Return (x, y) of the center of cell containing provided text 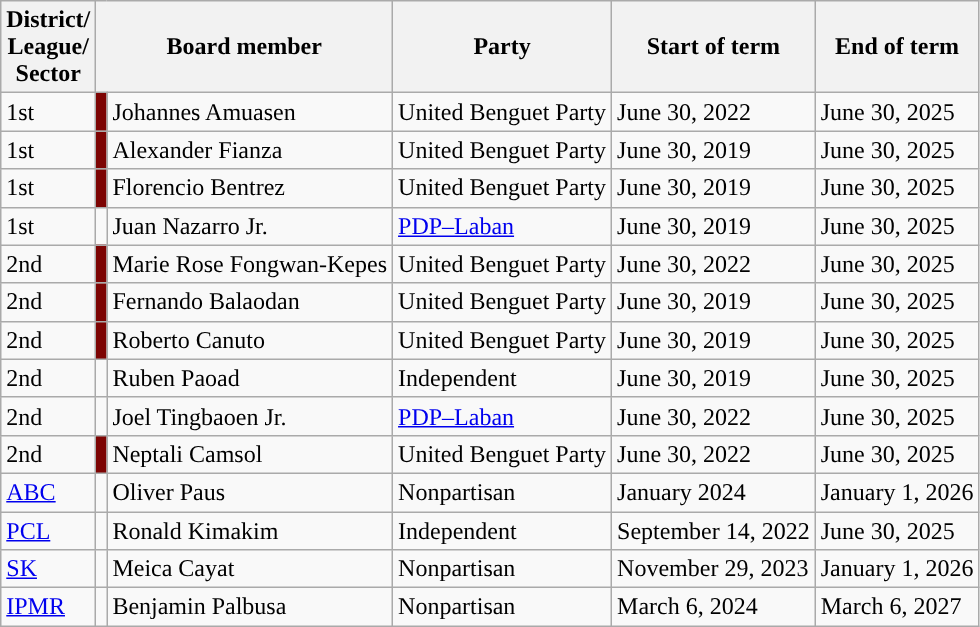
Board member (244, 47)
Alexander Fianza (250, 150)
Fernando Balaodan (250, 302)
Ruben Paoad (250, 378)
IPMR (48, 607)
Benjamin Palbusa (250, 607)
Florencio Bentrez (250, 188)
January 2024 (714, 492)
Ronald Kimakim (250, 531)
ABC (48, 492)
Roberto Canuto (250, 340)
SK (48, 569)
March 6, 2027 (897, 607)
Juan Nazarro Jr. (250, 226)
November 29, 2023 (714, 569)
March 6, 2024 (714, 607)
PCL (48, 531)
September 14, 2022 (714, 531)
Neptali Camsol (250, 454)
District/League/Sector (48, 47)
Oliver Paus (250, 492)
Johannes Amuasen (250, 112)
End of term (897, 47)
Start of term (714, 47)
Joel Tingbaoen Jr. (250, 416)
Meica Cayat (250, 569)
Marie Rose Fongwan-Kepes (250, 264)
Party (502, 47)
